Return the [X, Y] coordinate for the center point of the cell that contains the specified text.  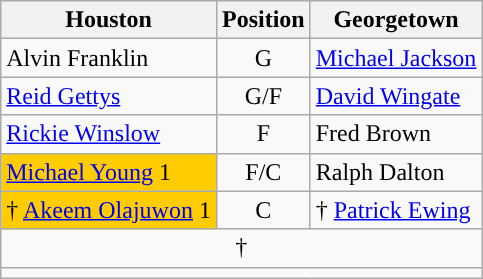
C [263, 210]
† Akeem Olajuwon 1 [109, 210]
† [242, 248]
Position [263, 20]
Georgetown [396, 20]
G/F [263, 96]
Reid Gettys [109, 96]
G [263, 58]
Ralph Dalton [396, 172]
F [263, 134]
Michael Jackson [396, 58]
F/C [263, 172]
Fred Brown [396, 134]
Rickie Winslow [109, 134]
Alvin Franklin [109, 58]
Houston [109, 20]
† Patrick Ewing [396, 210]
Michael Young 1 [109, 172]
David Wingate [396, 96]
